Pinpoint the cell where the given text exists, returning its [x, y] midpoint coordinate. 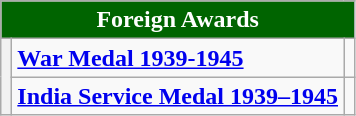
War Medal 1939-1945 [178, 58]
India Service Medal 1939–1945 [178, 96]
Foreign Awards [178, 20]
